Detect which cell encompasses the target text, then output its (X, Y) center coordinate. 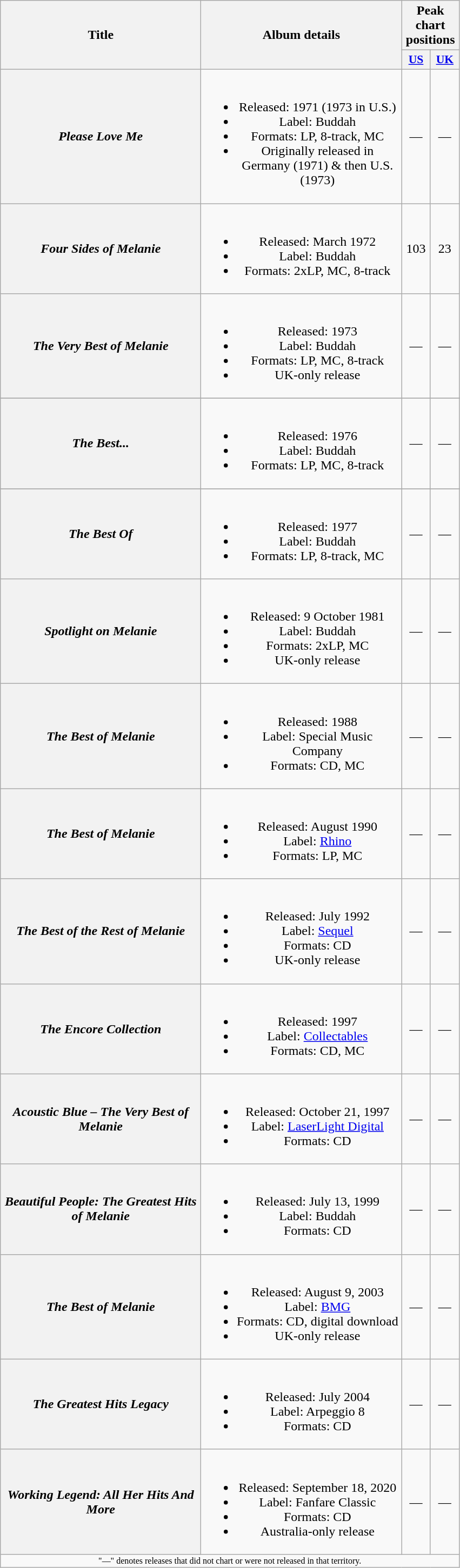
The Best... (101, 444)
The Greatest Hits Legacy (101, 1404)
Released: September 18, 2020Label: Fanfare ClassicFormats: CDAustralia-only release (302, 1502)
US (416, 60)
Released: 1971 (1973 in U.S.)Label: BuddahFormats: LP, 8-track, MCOriginally released in Germany (1971) & then U.S. (1973) (302, 136)
Spotlight on Melanie (101, 631)
Title (101, 35)
The Best Of (101, 534)
The Best of the Rest of Melanie (101, 931)
Released: 1997Label: CollectablesFormats: CD, MC (302, 1028)
Peak chartpositions (430, 25)
Released: 9 October 1981Label: BuddahFormats: 2xLP, MCUK-only release (302, 631)
Beautiful People: The Greatest Hits of Melanie (101, 1209)
Four Sides of Melanie (101, 248)
Acoustic Blue – The Very Best of Melanie (101, 1119)
Released: August 1990Label: RhinoFormats: LP, MC (302, 834)
Released: July 13, 1999Label: BuddahFormats: CD (302, 1209)
The Very Best of Melanie (101, 346)
Released: July 1992Label: SequelFormats: CDUK-only release (302, 931)
Album details (302, 35)
"—" denotes releases that did not chart or were not released in that territory. (230, 1560)
Released: 1977Label: BuddahFormats: LP, 8-track, MC (302, 534)
Released: March 1972Label: BuddahFormats: 2xLP, MC, 8-track (302, 248)
Please Love Me (101, 136)
Released: August 9, 2003Label: BMGFormats: CD, digital downloadUK-only release (302, 1307)
Released: 1973Label: BuddahFormats: LP, MC, 8-trackUK-only release (302, 346)
Working Legend: All Her Hits And More (101, 1502)
103 (416, 248)
The Encore Collection (101, 1028)
Released: July 2004Label: Arpeggio 8Formats: CD (302, 1404)
23 (444, 248)
Released: 1976Label: BuddahFormats: LP, MC, 8-track (302, 444)
UK (444, 60)
Released: 1988Label: Special Music CompanyFormats: CD, MC (302, 736)
Released: October 21, 1997Label: LaserLight DigitalFormats: CD (302, 1119)
